Return [X, Y] of the center of cell containing provided text 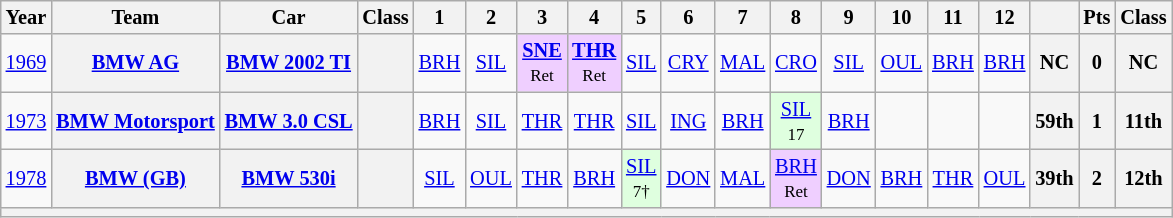
6 [688, 17]
7 [742, 17]
ING [688, 121]
SIL17 [796, 121]
Pts [1098, 17]
BMW 2002 TI [289, 63]
Year [26, 17]
11th [1143, 121]
BRHRet [796, 178]
BMW Motorsport [135, 121]
BMW 530i [289, 178]
Team [135, 17]
0 [1098, 63]
1973 [26, 121]
39th [1054, 178]
CRO [796, 63]
BMW 3.0 CSL [289, 121]
BMW AG [135, 63]
Car [289, 17]
59th [1054, 121]
SNERet [542, 63]
12 [1005, 17]
BMW (GB) [135, 178]
12th [1143, 178]
THRRet [594, 63]
5 [641, 17]
11 [953, 17]
10 [902, 17]
4 [594, 17]
8 [796, 17]
3 [542, 17]
9 [849, 17]
SIL7† [641, 178]
1969 [26, 63]
CRY [688, 63]
1978 [26, 178]
